Return [X, Y] of the center of cell containing provided text 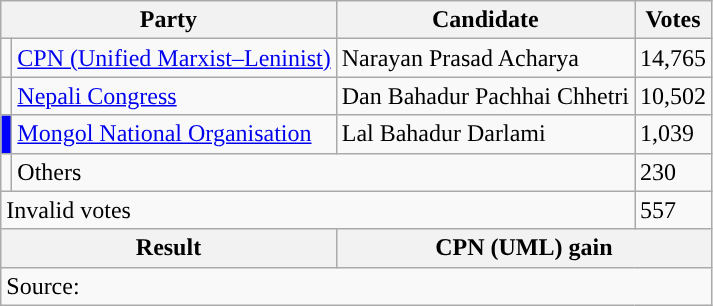
Invalid votes [318, 210]
1,039 [672, 134]
14,765 [672, 58]
230 [672, 172]
Source: [356, 286]
Mongol National Organisation [174, 134]
Dan Bahadur Pachhai Chhetri [485, 96]
Votes [672, 20]
Narayan Prasad Acharya [485, 58]
557 [672, 210]
Result [168, 248]
Party [168, 20]
10,502 [672, 96]
Candidate [485, 20]
Nepali Congress [174, 96]
CPN (Unified Marxist–Leninist) [174, 58]
Others [324, 172]
Lal Bahadur Darlami [485, 134]
CPN (UML) gain [524, 248]
